Output the [x, y] coordinate of the center of the cell containing the given text.  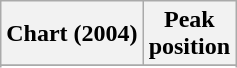
Chart (2004) [72, 34]
Peakposition [189, 34]
